Determine the (X, Y) coordinate at the center of the cell enclosing the given text.  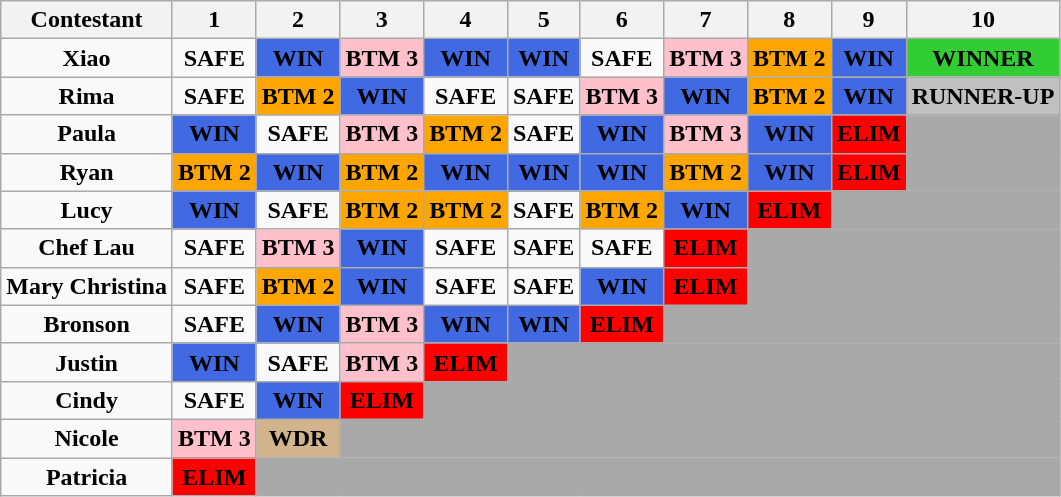
4 (466, 20)
Mary Christina (87, 286)
Xiao (87, 58)
1 (214, 20)
Cindy (87, 400)
2 (298, 20)
Justin (87, 362)
Bronson (87, 324)
Contestant (87, 20)
7 (706, 20)
RUNNER-UP (983, 96)
Patricia (87, 477)
Rima (87, 96)
9 (868, 20)
10 (983, 20)
3 (382, 20)
8 (789, 20)
Lucy (87, 210)
Chef Lau (87, 248)
WDR (298, 438)
Nicole (87, 438)
5 (543, 20)
6 (622, 20)
Ryan (87, 172)
WINNER (983, 58)
Paula (87, 134)
